Extract the (X, Y) coordinate from the center of the cell holding the provided text.  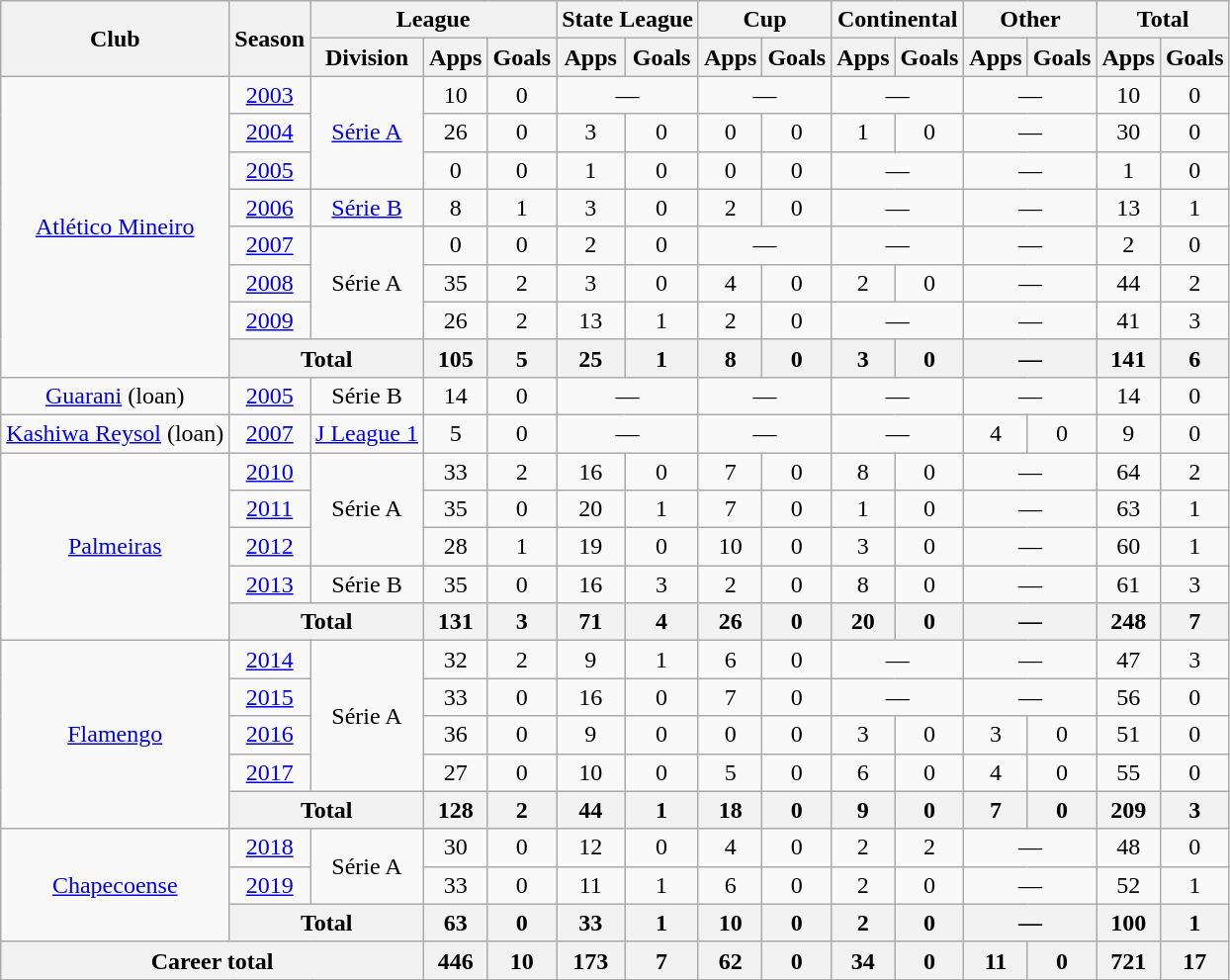
2012 (270, 547)
Palmeiras (115, 547)
17 (1194, 960)
41 (1128, 320)
Guarani (loan) (115, 396)
Club (115, 39)
2015 (270, 697)
Other (1030, 20)
Cup (764, 20)
131 (456, 622)
55 (1128, 772)
34 (863, 960)
Kashiwa Reysol (loan) (115, 433)
League (433, 20)
Chapecoense (115, 885)
Atlético Mineiro (115, 226)
2013 (270, 584)
2014 (270, 660)
446 (456, 960)
2010 (270, 472)
56 (1128, 697)
248 (1128, 622)
2016 (270, 735)
27 (456, 772)
Career total (213, 960)
2018 (270, 847)
209 (1128, 810)
Division (368, 57)
100 (1128, 923)
J League 1 (368, 433)
105 (456, 358)
60 (1128, 547)
51 (1128, 735)
2004 (270, 133)
173 (591, 960)
71 (591, 622)
2011 (270, 509)
18 (730, 810)
2009 (270, 320)
128 (456, 810)
52 (1128, 885)
36 (456, 735)
2008 (270, 283)
25 (591, 358)
48 (1128, 847)
2003 (270, 95)
Season (270, 39)
28 (456, 547)
61 (1128, 584)
47 (1128, 660)
2019 (270, 885)
141 (1128, 358)
12 (591, 847)
Continental (898, 20)
Flamengo (115, 735)
2006 (270, 208)
19 (591, 547)
62 (730, 960)
64 (1128, 472)
2017 (270, 772)
721 (1128, 960)
32 (456, 660)
State League (628, 20)
